Return [X, Y] of the center of cell containing provided text 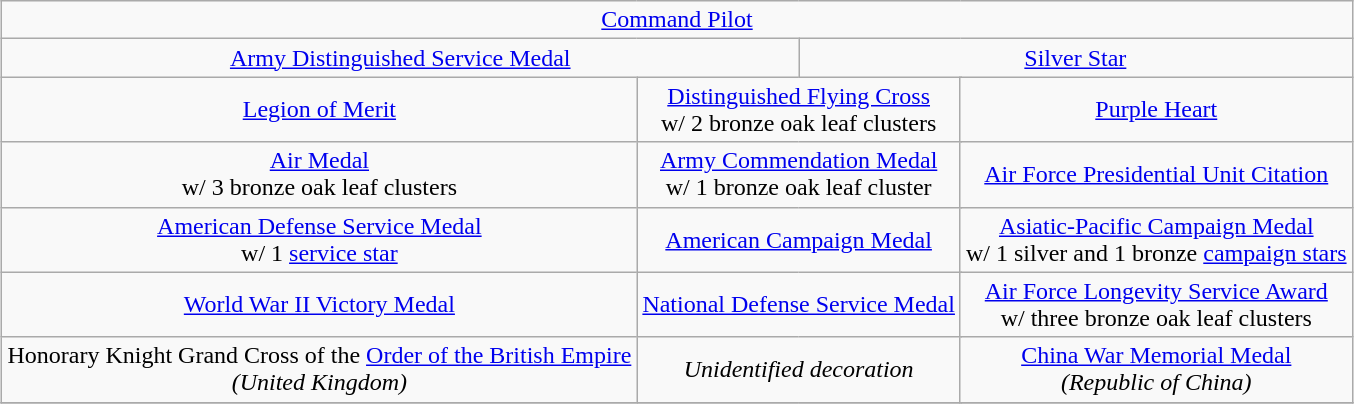
World War II Victory Medal [320, 304]
Command Pilot [677, 20]
Silver Star [1076, 58]
China War Memorial Medal(Republic of China) [1156, 370]
Honorary Knight Grand Cross of the Order of the British Empire(United Kingdom) [320, 370]
National Defense Service Medal [799, 304]
American Campaign Medal [799, 240]
Unidentified decoration [799, 370]
American Defense Service Medalw/ 1 service star [320, 240]
Purple Heart [1156, 110]
Army Distinguished Service Medal [400, 58]
Asiatic-Pacific Campaign Medalw/ 1 silver and 1 bronze campaign stars [1156, 240]
Army Commendation Medalw/ 1 bronze oak leaf cluster [799, 174]
Air Medalw/ 3 bronze oak leaf clusters [320, 174]
Air Force Longevity Service Awardw/ three bronze oak leaf clusters [1156, 304]
Distinguished Flying Crossw/ 2 bronze oak leaf clusters [799, 110]
Legion of Merit [320, 110]
Air Force Presidential Unit Citation [1156, 174]
